For the text-containing cell, return its midpoint in [X, Y] coordinate format. 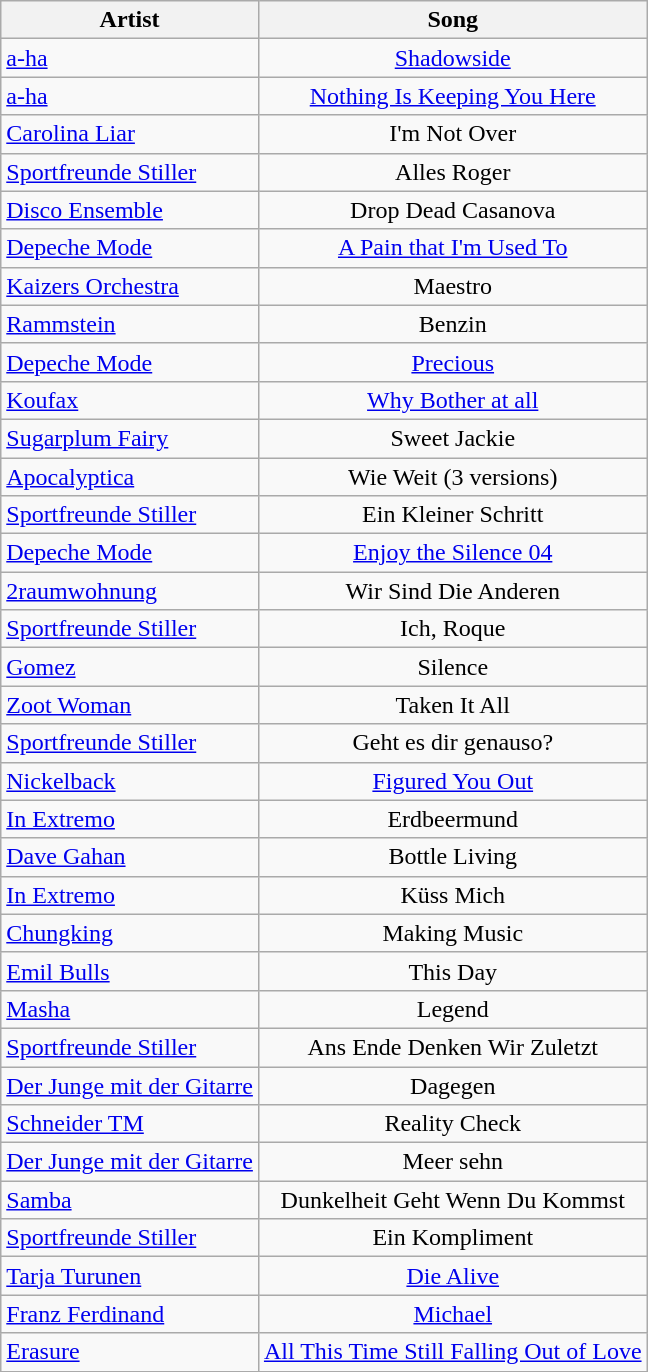
Ich, Roque [452, 629]
Dave Gahan [130, 857]
Taken It All [452, 705]
Why Bother at all [452, 400]
A Pain that I'm Used To [452, 248]
Bottle Living [452, 857]
Dunkelheit Geht Wenn Du Kommst [452, 1200]
Meer sehn [452, 1162]
Koufax [130, 400]
Figured You Out [452, 781]
Emil Bulls [130, 971]
Dagegen [452, 1085]
Ein Kompliment [452, 1238]
Ein Kleiner Schritt [452, 515]
Kaizers Orchestra [130, 286]
Artist [130, 20]
Benzin [452, 324]
Drop Dead Casanova [452, 210]
Shadowside [452, 58]
Wie Weit (3 versions) [452, 477]
Die Alive [452, 1276]
Geht es dir genauso? [452, 743]
Legend [452, 1009]
Disco Ensemble [130, 210]
Küss Mich [452, 895]
Franz Ferdinand [130, 1314]
Sweet Jackie [452, 438]
Apocalyptica [130, 477]
Making Music [452, 933]
Sugarplum Fairy [130, 438]
Rammstein [130, 324]
Erdbeermund [452, 819]
Nothing Is Keeping You Here [452, 96]
Nickelback [130, 781]
Erasure [130, 1352]
Gomez [130, 667]
Chungking [130, 933]
Masha [130, 1009]
Carolina Liar [130, 134]
Silence [452, 667]
2raumwohnung [130, 591]
Zoot Woman [130, 705]
Tarja Turunen [130, 1276]
Samba [130, 1200]
Maestro [452, 286]
Wir Sind Die Anderen [452, 591]
Reality Check [452, 1124]
Michael [452, 1314]
Enjoy the Silence 04 [452, 553]
Ans Ende Denken Wir Zuletzt [452, 1047]
Song [452, 20]
Precious [452, 362]
I'm Not Over [452, 134]
All This Time Still Falling Out of Love [452, 1352]
This Day [452, 971]
Schneider TM [130, 1124]
Alles Roger [452, 172]
